Identify which cell holds the provided text, then report its (x, y) central coordinate. 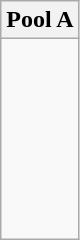
Pool A (40, 20)
